Find where the given text appears and provide that cell's center as [x, y] coordinate. 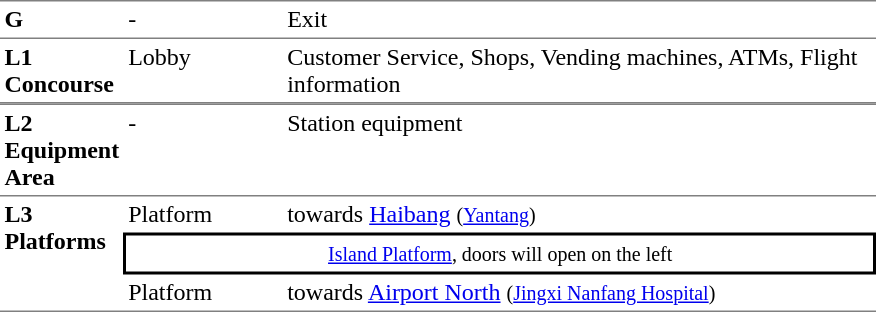
L2Equipment Area [62, 150]
L1Concourse [62, 71]
G [62, 19]
Lobby [204, 71]
L3Platforms [62, 254]
